From the cell containing the given text, extract its center point as (X, Y) coordinate. 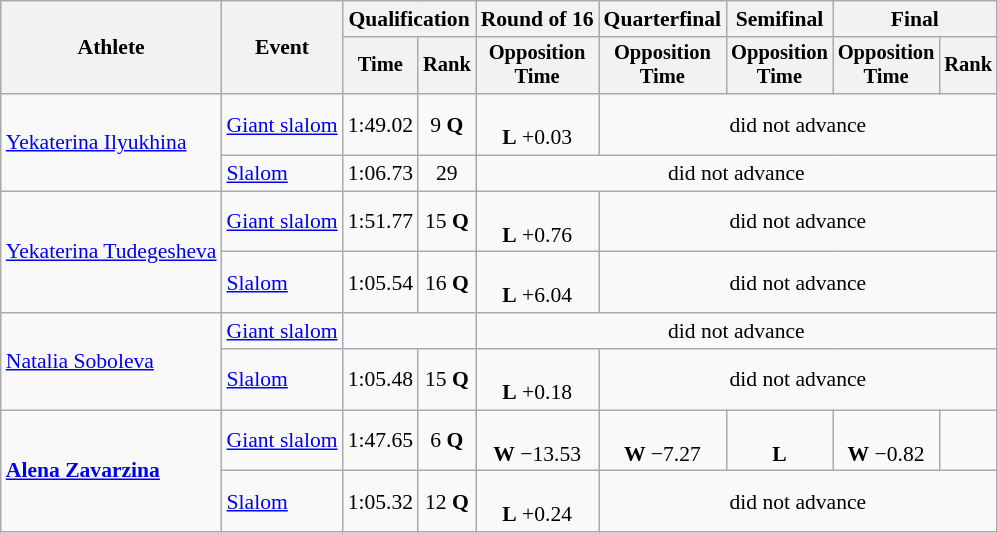
1:51.77 (380, 222)
Semifinal (780, 19)
W −13.53 (538, 440)
1:06.73 (380, 174)
Event (282, 48)
L +0.18 (538, 380)
29 (447, 174)
12 Q (447, 502)
1:05.48 (380, 380)
Natalia Soboleva (112, 362)
Quarterfinal (663, 19)
Final (915, 19)
L (780, 440)
16 Q (447, 282)
L +6.04 (538, 282)
W −0.82 (886, 440)
1:05.32 (380, 502)
L +0.24 (538, 502)
L +0.03 (538, 124)
Time (380, 66)
Yekaterina Tudegesheva (112, 252)
W −7.27 (663, 440)
Round of 16 (538, 19)
1:49.02 (380, 124)
1:47.65 (380, 440)
6 Q (447, 440)
L +0.76 (538, 222)
Alena Zavarzina (112, 471)
Athlete (112, 48)
1:05.54 (380, 282)
9 Q (447, 124)
Yekaterina Ilyukhina (112, 142)
Qualification (410, 19)
